Extract the [x, y] coordinate from the center of the cell holding the provided text.  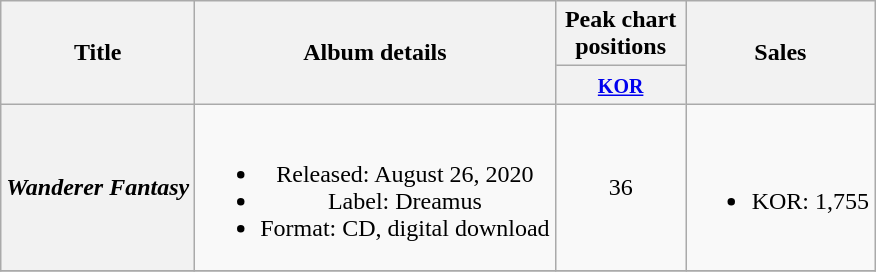
36 [620, 188]
KOR [620, 85]
Released: August 26, 2020Label: DreamusFormat: CD, digital download [375, 188]
Title [98, 52]
Wanderer Fantasy [98, 188]
Peak chart positions [620, 34]
KOR: 1,755 [780, 188]
Album details [375, 52]
Sales [780, 52]
